Pinpoint the cell where the given text exists, returning its (X, Y) midpoint coordinate. 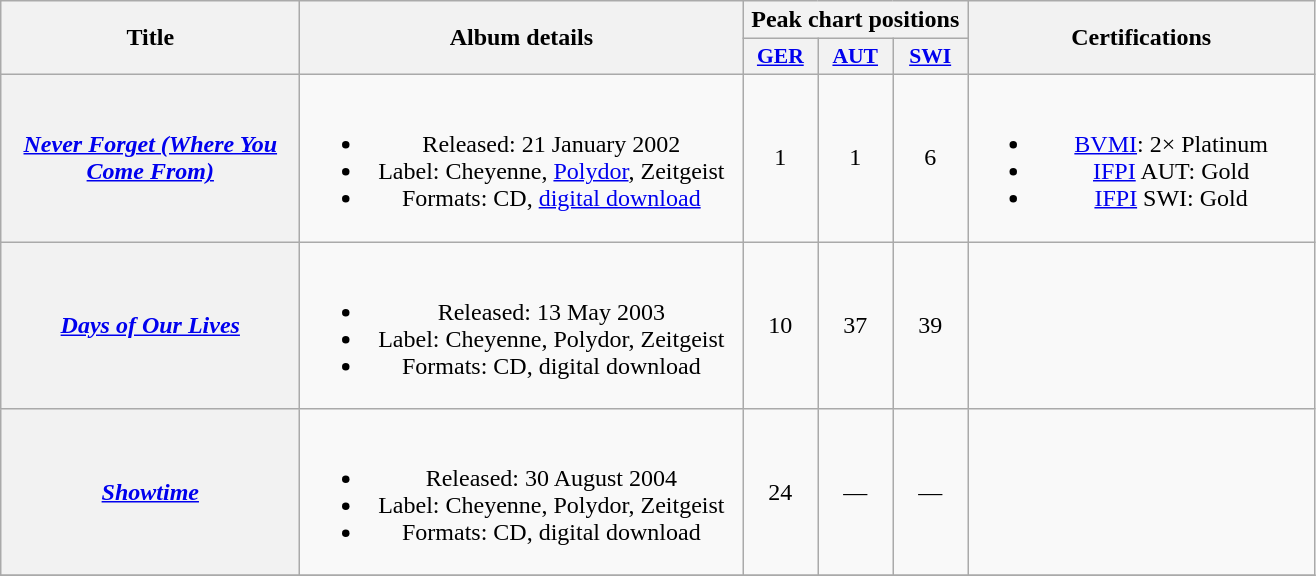
Peak chart positions (856, 20)
Certifications (1142, 38)
SWI (930, 57)
6 (930, 158)
Showtime (150, 492)
Released: 13 May 2003Label: Cheyenne, Polydor, ZeitgeistFormats: CD, digital download (522, 326)
Released: 21 January 2002Label: Cheyenne, Polydor, ZeitgeistFormats: CD, digital download (522, 158)
BVMI: 2× PlatinumIFPI AUT: GoldIFPI SWI: Gold (1142, 158)
10 (780, 326)
Title (150, 38)
GER (780, 57)
Released: 30 August 2004Label: Cheyenne, Polydor, ZeitgeistFormats: CD, digital download (522, 492)
AUT (856, 57)
24 (780, 492)
Days of Our Lives (150, 326)
Album details (522, 38)
37 (856, 326)
39 (930, 326)
Never Forget (Where You Come From) (150, 158)
